Search for the cell housing the specified text and yield its (X, Y) center coordinate. 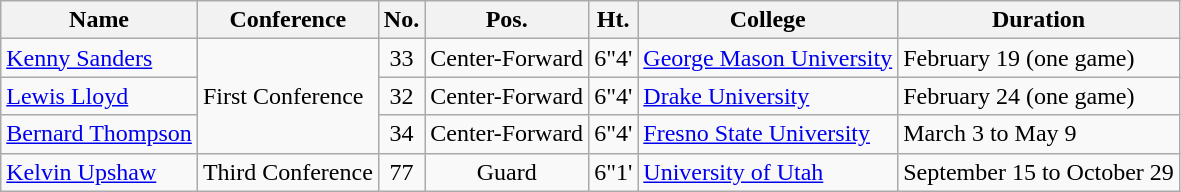
Duration (1039, 20)
College (768, 20)
First Conference (288, 96)
Third Conference (288, 172)
September 15 to October 29 (1039, 172)
77 (401, 172)
Conference (288, 20)
Guard (507, 172)
33 (401, 58)
Fresno State University (768, 134)
Kelvin Upshaw (100, 172)
February 24 (one game) (1039, 96)
Pos. (507, 20)
George Mason University (768, 58)
March 3 to May 9 (1039, 134)
University of Utah (768, 172)
32 (401, 96)
Drake University (768, 96)
Lewis Lloyd (100, 96)
Bernard Thompson (100, 134)
Name (100, 20)
6"1' (614, 172)
February 19 (one game) (1039, 58)
No. (401, 20)
Ht. (614, 20)
34 (401, 134)
Kenny Sanders (100, 58)
